Determine the [X, Y] coordinate at the center of the cell enclosing the given text.  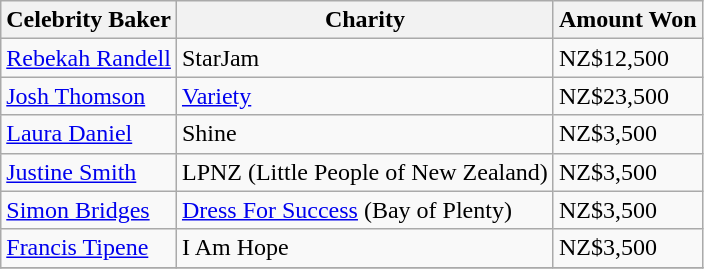
LPNZ (Little People of New Zealand) [364, 172]
Celebrity Baker [89, 20]
Shine [364, 134]
Rebekah Randell [89, 58]
Francis Tipene [89, 248]
Variety [364, 96]
Laura Daniel [89, 134]
Dress For Success (Bay of Plenty) [364, 210]
StarJam [364, 58]
Justine Smith [89, 172]
Charity [364, 20]
NZ$12,500 [628, 58]
Simon Bridges [89, 210]
Amount Won [628, 20]
Josh Thomson [89, 96]
I Am Hope [364, 248]
NZ$23,500 [628, 96]
